Identify which cell holds the provided text, then report its (x, y) central coordinate. 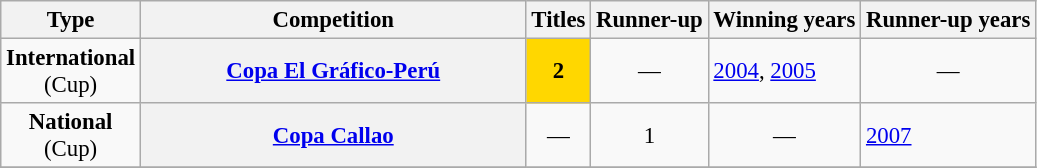
1 (650, 136)
Competition (333, 20)
2004, 2005 (784, 72)
Runner-up years (948, 20)
Winning years (784, 20)
Copa Callao (333, 136)
Copa El Gráfico-Perú (333, 72)
Titles (558, 20)
2 (558, 72)
International(Cup) (71, 72)
2007 (948, 136)
Type (71, 20)
National(Cup) (71, 136)
Runner-up (650, 20)
